Scan for the cell matching the given text and deliver its (x, y) coordinate at center. 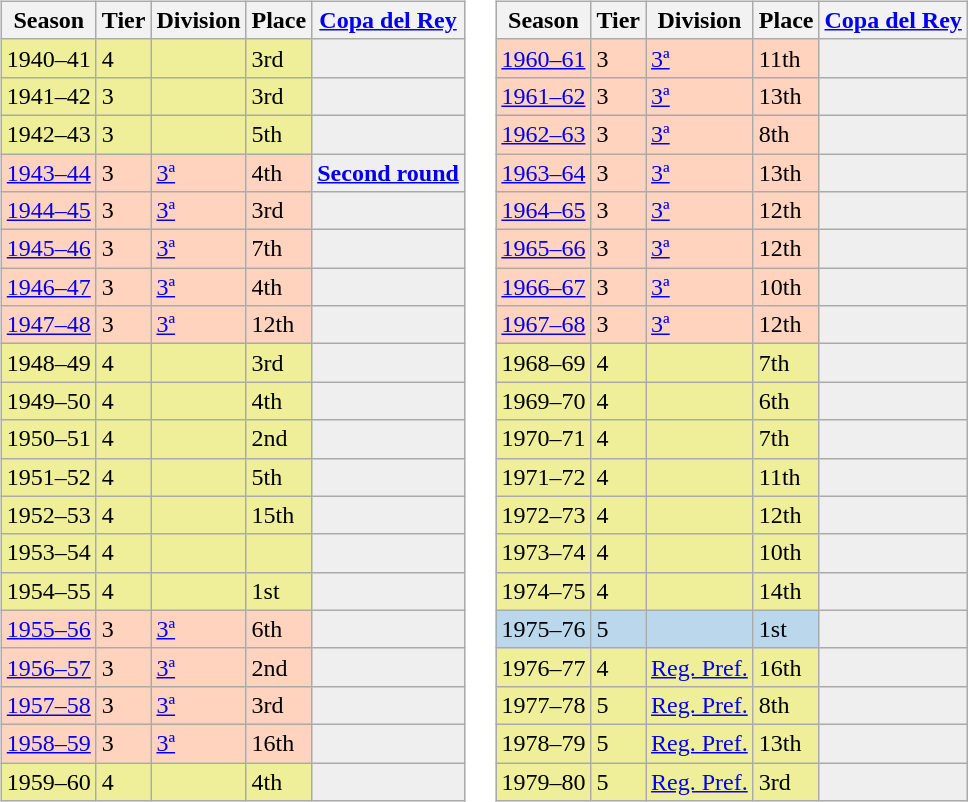
1974–75 (544, 591)
1955–56 (48, 629)
1976–77 (544, 667)
1944–45 (48, 211)
1962–63 (544, 134)
1963–64 (544, 173)
1966–67 (544, 287)
1958–59 (48, 743)
1960–61 (544, 58)
1967–68 (544, 325)
1969–70 (544, 401)
1951–52 (48, 477)
1941–42 (48, 96)
1948–49 (48, 363)
1972–73 (544, 515)
1957–58 (48, 705)
1975–76 (544, 629)
1977–78 (544, 705)
1961–62 (544, 96)
1949–50 (48, 401)
1940–41 (48, 58)
1950–51 (48, 439)
Second round (388, 173)
1979–80 (544, 781)
1952–53 (48, 515)
1953–54 (48, 553)
1970–71 (544, 439)
1959–60 (48, 781)
1978–79 (544, 743)
1945–46 (48, 249)
1946–47 (48, 287)
1956–57 (48, 667)
1973–74 (544, 553)
1954–55 (48, 591)
1971–72 (544, 477)
1965–66 (544, 249)
1942–43 (48, 134)
1943–44 (48, 173)
1968–69 (544, 363)
1947–48 (48, 325)
14th (786, 591)
1964–65 (544, 211)
15th (279, 515)
